Identify which cell holds the provided text, then report its (x, y) central coordinate. 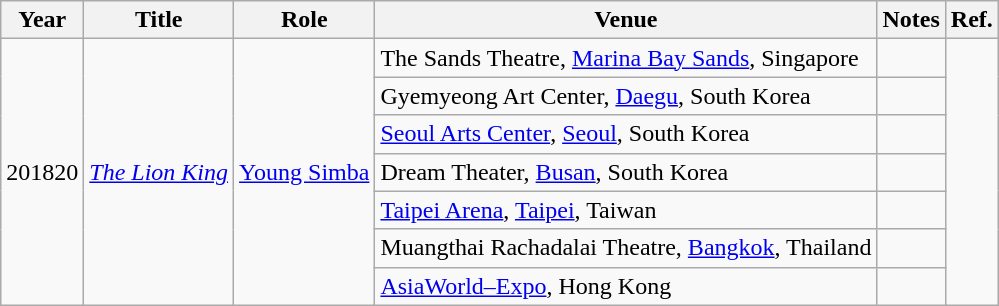
Role (304, 20)
The Lion King (159, 172)
Ref. (972, 20)
Dream Theater, Busan, South Korea (626, 172)
The Sands Theatre, Marina Bay Sands, Singapore (626, 58)
Seoul Arts Center, Seoul, South Korea (626, 134)
Title (159, 20)
Notes (911, 20)
Taipei Arena, Taipei, Taiwan (626, 210)
Young Simba (304, 172)
Muangthai Rachadalai Theatre, Bangkok, Thailand (626, 248)
AsiaWorld–Expo, Hong Kong (626, 286)
Gyemyeong Art Center, Daegu, South Korea (626, 96)
Venue (626, 20)
Year (42, 20)
201820 (42, 172)
